Locate the cell with the specified text and output its [X, Y] center coordinate. 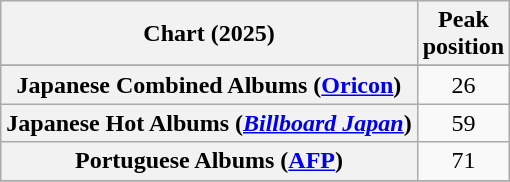
59 [463, 123]
71 [463, 161]
Peakposition [463, 34]
Japanese Combined Albums (Oricon) [209, 85]
26 [463, 85]
Portuguese Albums (AFP) [209, 161]
Japanese Hot Albums (Billboard Japan) [209, 123]
Chart (2025) [209, 34]
